Identify which cell holds the provided text, then report its [x, y] central coordinate. 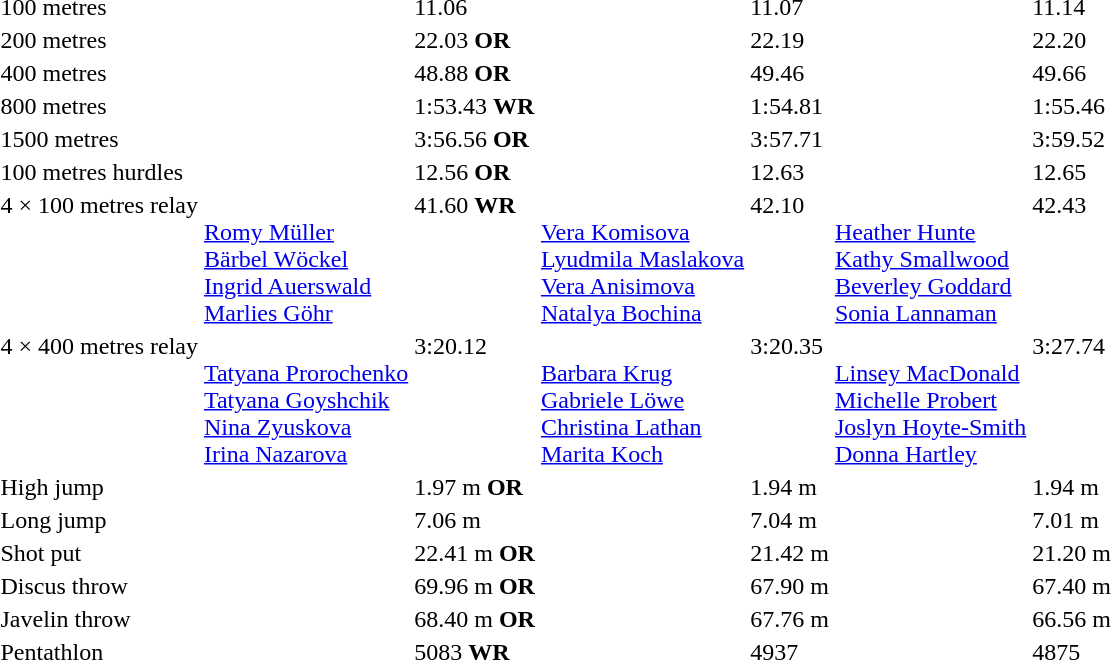
Vera KomisovaLyudmila MaslakovaVera AnisimovaNatalya Bochina [642, 259]
48.88 OR [475, 73]
7.06 m [475, 520]
41.60 WR [475, 259]
69.96 m OR [475, 586]
67.90 m [790, 586]
Tatyana ProrochenkoTatyana GoyshchikNina ZyuskovaIrina Nazarova [306, 400]
1:53.43 WR [475, 106]
Heather HunteKathy SmallwoodBeverley GoddardSonia Lannaman [930, 259]
12.56 OR [475, 172]
1:54.81 [790, 106]
21.42 m [790, 553]
3:20.12 [475, 400]
22.41 m OR [475, 553]
1.94 m [790, 487]
Romy MüllerBärbel WöckelIngrid AuerswaldMarlies Göhr [306, 259]
Linsey MacDonaldMichelle ProbertJoslyn Hoyte-SmithDonna Hartley [930, 400]
49.46 [790, 73]
12.63 [790, 172]
3:20.35 [790, 400]
3:57.71 [790, 139]
22.19 [790, 40]
68.40 m OR [475, 619]
3:56.56 OR [475, 139]
67.76 m [790, 619]
42.10 [790, 259]
1.97 m OR [475, 487]
22.03 OR [475, 40]
7.04 m [790, 520]
Barbara KrugGabriele LöweChristina LathanMarita Koch [642, 400]
